Output the (x, y) coordinate of the center of the cell containing the given text.  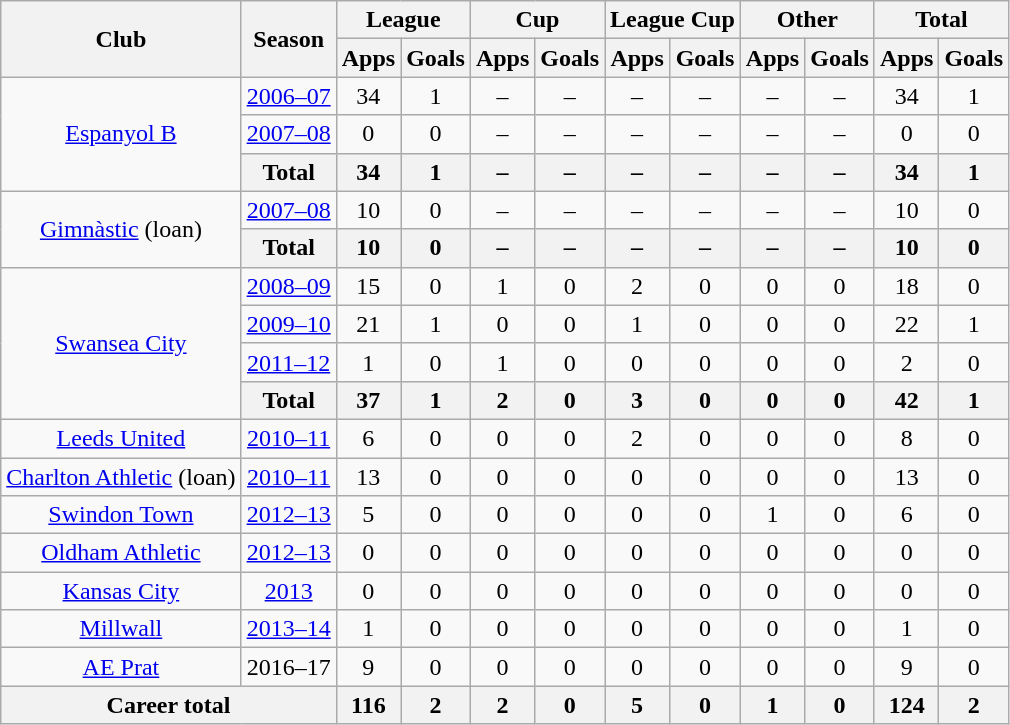
Kansas City (121, 591)
42 (906, 400)
Other (807, 20)
Swansea City (121, 343)
2016–17 (288, 667)
Millwall (121, 629)
Cup (537, 20)
Season (288, 39)
18 (906, 286)
Gimnàstic (loan) (121, 229)
3 (638, 400)
AE Prat (121, 667)
2008–09 (288, 286)
8 (906, 438)
37 (368, 400)
League (403, 20)
2006–07 (288, 96)
15 (368, 286)
League Cup (673, 20)
2011–12 (288, 362)
124 (906, 705)
Career total (168, 705)
Charlton Athletic (loan) (121, 477)
21 (368, 324)
116 (368, 705)
22 (906, 324)
2009–10 (288, 324)
2013–14 (288, 629)
Swindon Town (121, 515)
Oldham Athletic (121, 553)
2013 (288, 591)
Espanyol B (121, 134)
Club (121, 39)
Leeds United (121, 438)
